Find where the given text appears and provide that cell's center as [x, y] coordinate. 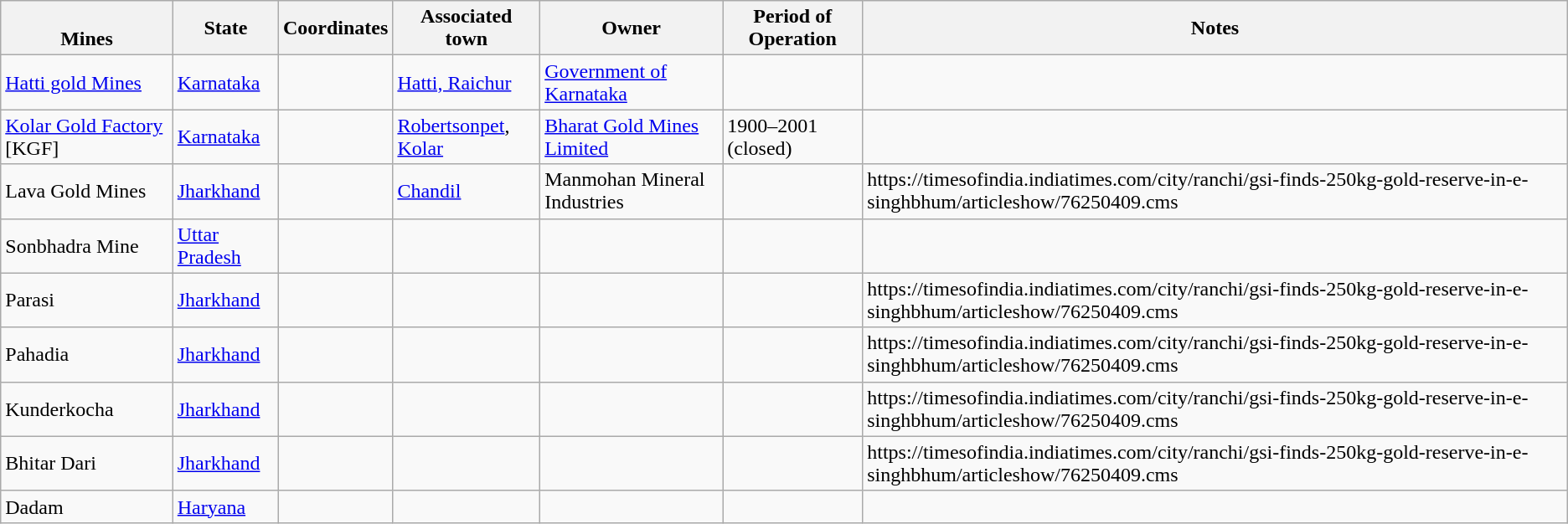
Owner [632, 28]
1900–2001 (closed) [792, 137]
Haryana [225, 506]
Parasi [87, 300]
Mines [87, 28]
Associated town [467, 28]
Bhitar Dari [87, 464]
Lava Gold Mines [87, 191]
Dadam [87, 506]
Coordinates [335, 28]
Sonbhadra Mine [87, 246]
Chandil [467, 191]
Manmohan Mineral Industries [632, 191]
Kunderkocha [87, 408]
Period of Operation [792, 28]
State [225, 28]
Uttar Pradesh [225, 246]
Government of Karnataka [632, 82]
Notes [1215, 28]
Robertsonpet, Kolar [467, 137]
Pahadia [87, 355]
Hatti, Raichur [467, 82]
Hatti gold Mines [87, 82]
Kolar Gold Factory [KGF] [87, 137]
Bharat Gold Mines Limited [632, 137]
